Return (X, Y) of the center of cell containing provided text 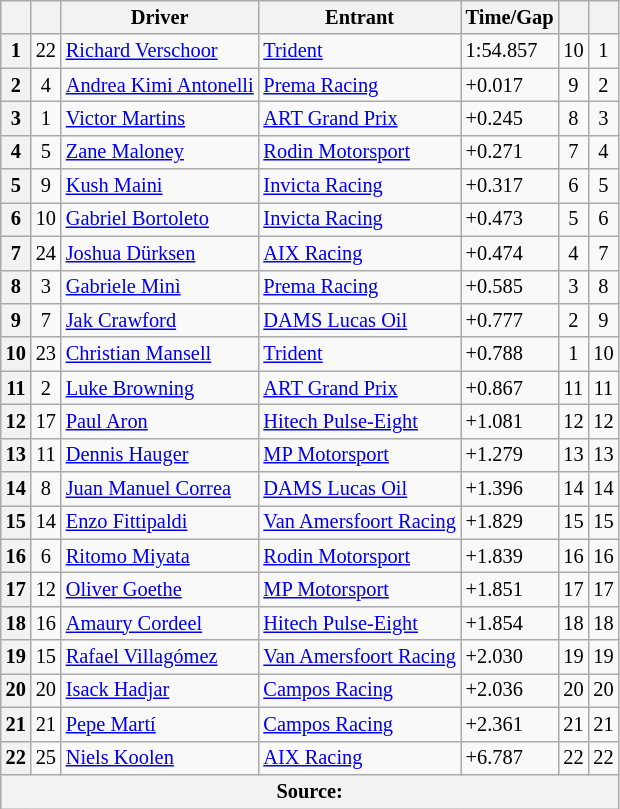
+1.854 (510, 623)
Andrea Kimi Antonelli (160, 85)
+1.279 (510, 455)
+1.839 (510, 556)
Source: (310, 791)
Joshua Dürksen (160, 253)
Driver (160, 17)
Isack Hadjar (160, 690)
Pepe Martí (160, 724)
+0.585 (510, 287)
+0.788 (510, 354)
Jak Crawford (160, 320)
+1.396 (510, 489)
+6.787 (510, 758)
Time/Gap (510, 17)
Victor Martins (160, 118)
Luke Browning (160, 388)
+0.271 (510, 152)
Zane Maloney (160, 152)
+2.030 (510, 657)
+2.036 (510, 690)
+1.851 (510, 589)
+1.829 (510, 522)
Rafael Villagómez (160, 657)
+0.317 (510, 186)
1:54.857 (510, 51)
Niels Koolen (160, 758)
Christian Mansell (160, 354)
Amaury Cordeel (160, 623)
+2.361 (510, 724)
Gabriel Bortoleto (160, 219)
Gabriele Minì (160, 287)
+0.017 (510, 85)
Ritomo Miyata (160, 556)
Enzo Fittipaldi (160, 522)
Richard Verschoor (160, 51)
23 (46, 354)
Oliver Goethe (160, 589)
+1.081 (510, 421)
+0.245 (510, 118)
Paul Aron (160, 421)
Juan Manuel Correa (160, 489)
24 (46, 253)
+0.474 (510, 253)
25 (46, 758)
+0.777 (510, 320)
Dennis Hauger (160, 455)
Entrant (360, 17)
+0.867 (510, 388)
+0.473 (510, 219)
Kush Maini (160, 186)
